Extract the (x, y) coordinate from the center of the cell holding the provided text.  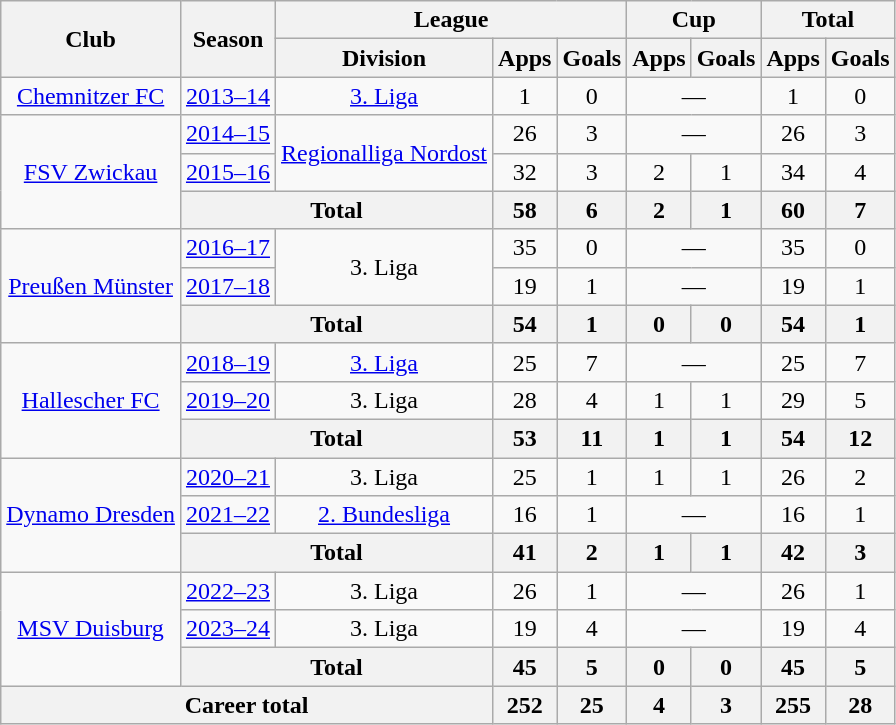
Club (91, 39)
34 (793, 172)
2013–14 (228, 96)
2022–23 (228, 591)
2021–22 (228, 515)
Cup (694, 20)
252 (525, 705)
MSV Duisburg (91, 629)
2023–24 (228, 629)
11 (592, 438)
FSV Zwickau (91, 172)
2019–20 (228, 400)
255 (793, 705)
2017–18 (228, 286)
Dynamo Dresden (91, 515)
Preußen Münster (91, 286)
29 (793, 400)
2. Bundesliga (384, 515)
Chemnitzer FC (91, 96)
53 (525, 438)
60 (793, 210)
Season (228, 39)
Division (384, 58)
2016–17 (228, 248)
2014–15 (228, 134)
6 (592, 210)
32 (525, 172)
42 (793, 553)
58 (525, 210)
41 (525, 553)
2020–21 (228, 477)
Regionalliga Nordost (384, 153)
Career total (247, 705)
League (452, 20)
2015–16 (228, 172)
12 (860, 438)
Hallescher FC (91, 400)
2018–19 (228, 362)
